Search for the cell housing the specified text and yield its [X, Y] center coordinate. 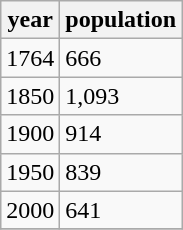
1764 [30, 58]
666 [121, 58]
1,093 [121, 96]
population [121, 20]
year [30, 20]
641 [121, 210]
839 [121, 172]
1900 [30, 134]
2000 [30, 210]
914 [121, 134]
1850 [30, 96]
1950 [30, 172]
